Detect which cell encompasses the target text, then output its (X, Y) center coordinate. 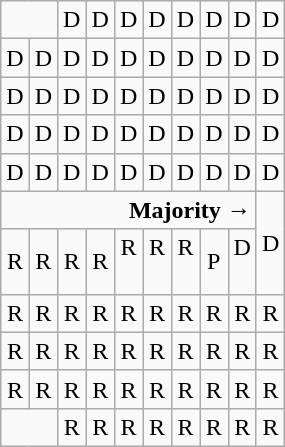
P (214, 262)
Majority → (129, 210)
